Capture the cell that displays the provided text and extract its (x, y) central coordinate. 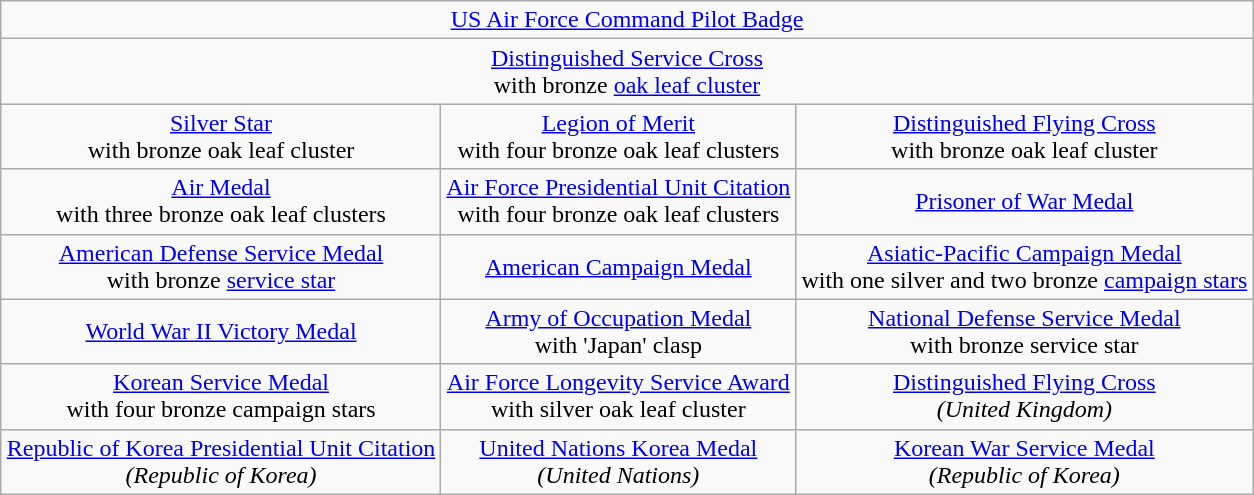
Prisoner of War Medal (1024, 202)
Distinguished Flying Crosswith bronze oak leaf cluster (1024, 136)
Korean War Service Medal(Republic of Korea) (1024, 462)
US Air Force Command Pilot Badge (627, 20)
United Nations Korea Medal(United Nations) (618, 462)
Army of Occupation Medalwith 'Japan' clasp (618, 332)
American Defense Service Medalwith bronze service star (221, 266)
National Defense Service Medalwith bronze service star (1024, 332)
Silver Starwith bronze oak leaf cluster (221, 136)
Asiatic-Pacific Campaign Medalwith one silver and two bronze campaign stars (1024, 266)
World War II Victory Medal (221, 332)
Air Force Longevity Service Awardwith silver oak leaf cluster (618, 396)
Air Medalwith three bronze oak leaf clusters (221, 202)
Republic of Korea Presidential Unit Citation(Republic of Korea) (221, 462)
Distinguished Flying Cross(United Kingdom) (1024, 396)
Air Force Presidential Unit Citationwith four bronze oak leaf clusters (618, 202)
Distinguished Service Crosswith bronze oak leaf cluster (627, 72)
American Campaign Medal (618, 266)
Korean Service Medalwith four bronze campaign stars (221, 396)
Legion of Meritwith four bronze oak leaf clusters (618, 136)
